Output the (X, Y) coordinate of the center of the cell containing the given text.  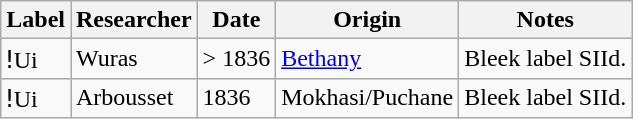
Researcher (134, 20)
Origin (368, 20)
Notes (546, 20)
Mokhasi/Puchane (368, 98)
1836 (236, 98)
> 1836 (236, 59)
Bethany (368, 59)
Arbousset (134, 98)
Label (36, 20)
Wuras (134, 59)
Date (236, 20)
